Identify which cell holds the provided text, then report its [x, y] central coordinate. 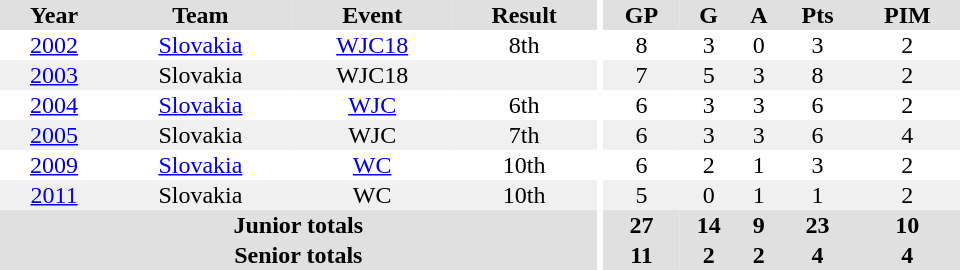
Year [54, 15]
6th [524, 105]
11 [642, 255]
GP [642, 15]
Senior totals [298, 255]
7 [642, 75]
Result [524, 15]
2002 [54, 45]
Team [200, 15]
27 [642, 225]
23 [817, 225]
A [758, 15]
8th [524, 45]
9 [758, 225]
PIM [908, 15]
10 [908, 225]
2004 [54, 105]
2009 [54, 165]
14 [708, 225]
2011 [54, 195]
7th [524, 135]
2003 [54, 75]
Event [372, 15]
2005 [54, 135]
Junior totals [298, 225]
Pts [817, 15]
G [708, 15]
